From the cell containing the given text, extract its center point as (X, Y) coordinate. 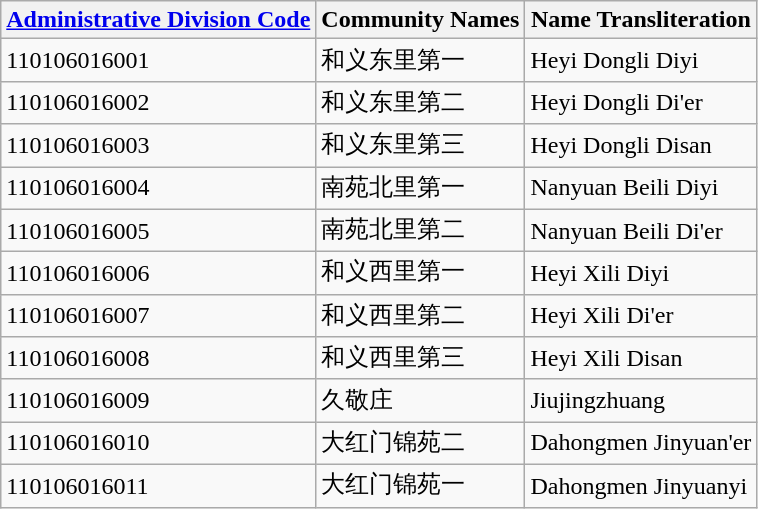
110106016011 (158, 486)
110106016001 (158, 60)
110106016008 (158, 358)
Dahongmen Jinyuan'er (641, 444)
大红门锦苑二 (420, 444)
110106016010 (158, 444)
和义东里第二 (420, 102)
Nanyuan Beili Diyi (641, 188)
Community Names (420, 20)
110106016003 (158, 146)
Heyi Xili Disan (641, 358)
南苑北里第二 (420, 230)
和义东里第三 (420, 146)
Heyi Xili Di'er (641, 316)
Nanyuan Beili Di'er (641, 230)
大红门锦苑一 (420, 486)
Heyi Dongli Diyi (641, 60)
Administrative Division Code (158, 20)
和义西里第二 (420, 316)
110106016006 (158, 274)
和义西里第一 (420, 274)
和义西里第三 (420, 358)
Name Transliteration (641, 20)
Heyi Dongli Di'er (641, 102)
Dahongmen Jinyuanyi (641, 486)
和义东里第一 (420, 60)
110106016009 (158, 400)
110106016007 (158, 316)
久敬庄 (420, 400)
南苑北里第一 (420, 188)
110106016002 (158, 102)
Jiujingzhuang (641, 400)
110106016004 (158, 188)
110106016005 (158, 230)
Heyi Dongli Disan (641, 146)
Heyi Xili Diyi (641, 274)
